Determine the (x, y) coordinate at the center of the cell enclosing the given text.  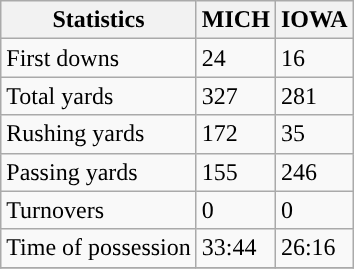
IOWA (314, 20)
26:16 (314, 248)
33:44 (236, 248)
16 (314, 58)
281 (314, 96)
246 (314, 172)
Statistics (99, 20)
Passing yards (99, 172)
Rushing yards (99, 134)
172 (236, 134)
First downs (99, 58)
Turnovers (99, 210)
24 (236, 58)
Time of possession (99, 248)
Total yards (99, 96)
35 (314, 134)
327 (236, 96)
155 (236, 172)
MICH (236, 20)
